For the text-containing cell, return its midpoint in [X, Y] coordinate format. 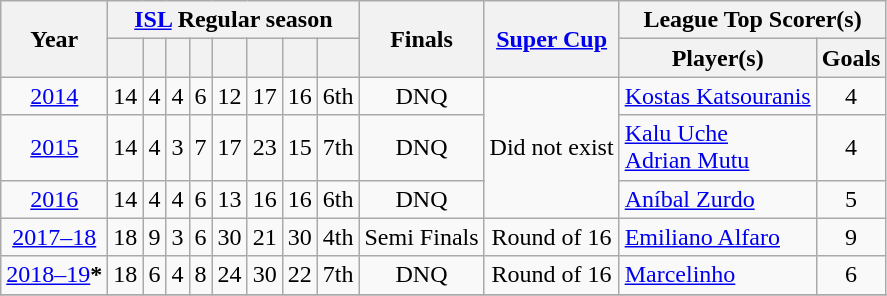
7 [200, 148]
Finals [422, 39]
12 [230, 96]
15 [300, 148]
Goals [851, 58]
2015 [54, 148]
4th [338, 237]
Super Cup [552, 39]
League Top Scorer(s) [752, 20]
Emiliano Alfaro [718, 237]
ISL Regular season [234, 20]
2016 [54, 199]
2014 [54, 96]
2017–18 [54, 237]
Aníbal Zurdo [718, 199]
Marcelinho [718, 275]
5 [851, 199]
22 [300, 275]
21 [264, 237]
8 [200, 275]
13 [230, 199]
Did not exist [552, 148]
Semi Finals [422, 237]
Kalu Uche Adrian Mutu [718, 148]
24 [230, 275]
Kostas Katsouranis [718, 96]
23 [264, 148]
Player(s) [718, 58]
2018–19* [54, 275]
Year [54, 39]
